Return (X, Y) of the center of cell containing provided text 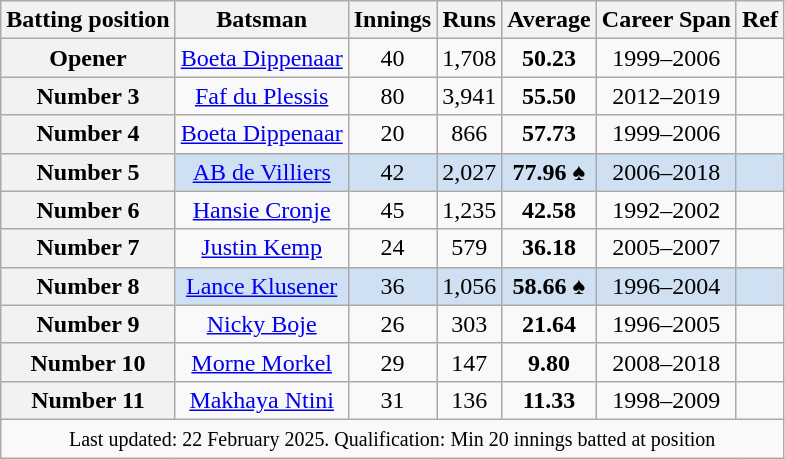
Number 4 (88, 134)
Hansie Cronje (262, 210)
Number 6 (88, 210)
Number 8 (88, 286)
80 (392, 96)
Ref (760, 20)
1,056 (470, 286)
Makhaya Ntini (262, 400)
45 (392, 210)
1996–2004 (666, 286)
1996–2005 (666, 324)
Morne Morkel (262, 362)
866 (470, 134)
303 (470, 324)
1,708 (470, 58)
Opener (88, 58)
2012–2019 (666, 96)
Number 11 (88, 400)
36.18 (550, 248)
Batting position (88, 20)
Faf du Plessis (262, 96)
2008–2018 (666, 362)
11.33 (550, 400)
21.64 (550, 324)
Average (550, 20)
1998–2009 (666, 400)
1,235 (470, 210)
9.80 (550, 362)
Number 10 (88, 362)
1992–2002 (666, 210)
57.73 (550, 134)
29 (392, 362)
58.66 ♠ (550, 286)
136 (470, 400)
Nicky Boje (262, 324)
50.23 (550, 58)
Number 5 (88, 172)
2,027 (470, 172)
31 (392, 400)
55.50 (550, 96)
Lance Klusener (262, 286)
3,941 (470, 96)
Justin Kemp (262, 248)
147 (470, 362)
2006–2018 (666, 172)
AB de Villiers (262, 172)
42.58 (550, 210)
77.96 ♠ (550, 172)
24 (392, 248)
20 (392, 134)
Career Span (666, 20)
Number 9 (88, 324)
36 (392, 286)
42 (392, 172)
2005–2007 (666, 248)
Runs (470, 20)
40 (392, 58)
26 (392, 324)
579 (470, 248)
Innings (392, 20)
Batsman (262, 20)
Number 7 (88, 248)
Last updated: 22 February 2025. Qualification: Min 20 innings batted at position (392, 438)
Number 3 (88, 96)
